Extract the (x, y) coordinate from the center of the cell holding the provided text.  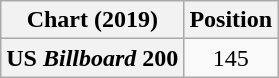
Chart (2019) (92, 20)
US Billboard 200 (92, 58)
145 (231, 58)
Position (231, 20)
